Extract the (x, y) coordinate from the center of the cell holding the provided text.  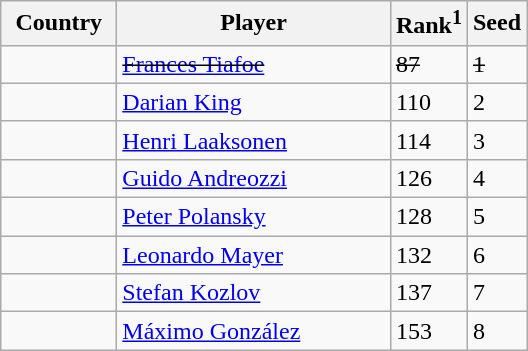
1 (496, 64)
153 (428, 331)
5 (496, 217)
6 (496, 255)
110 (428, 102)
Player (254, 24)
2 (496, 102)
126 (428, 178)
137 (428, 293)
Máximo González (254, 331)
114 (428, 140)
Country (59, 24)
4 (496, 178)
Stefan Kozlov (254, 293)
7 (496, 293)
Darian King (254, 102)
Seed (496, 24)
128 (428, 217)
Peter Polansky (254, 217)
87 (428, 64)
132 (428, 255)
8 (496, 331)
Guido Andreozzi (254, 178)
3 (496, 140)
Henri Laaksonen (254, 140)
Frances Tiafoe (254, 64)
Rank1 (428, 24)
Leonardo Mayer (254, 255)
